Output the (x, y) coordinate of the center of the cell containing the given text.  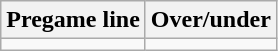
Pregame line (74, 20)
Over/under (210, 20)
